Return [x, y] of the center of cell containing provided text 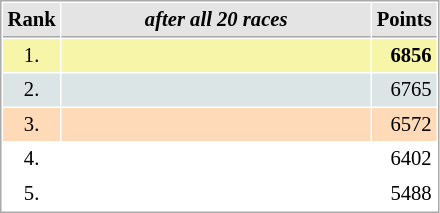
Points [404, 20]
6856 [404, 56]
1. [32, 56]
6402 [404, 158]
5. [32, 194]
6765 [404, 90]
after all 20 races [216, 20]
3. [32, 124]
4. [32, 158]
5488 [404, 194]
2. [32, 90]
6572 [404, 124]
Rank [32, 20]
